Capture the cell that displays the provided text and extract its [x, y] central coordinate. 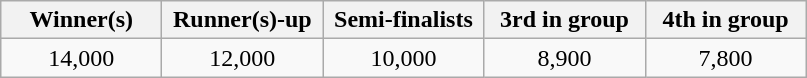
7,800 [726, 58]
Semi-finalists [404, 20]
4th in group [726, 20]
Runner(s)-up [242, 20]
14,000 [82, 58]
8,900 [564, 58]
10,000 [404, 58]
3rd in group [564, 20]
12,000 [242, 58]
Winner(s) [82, 20]
